Find where the given text appears and provide that cell's center as [X, Y] coordinate. 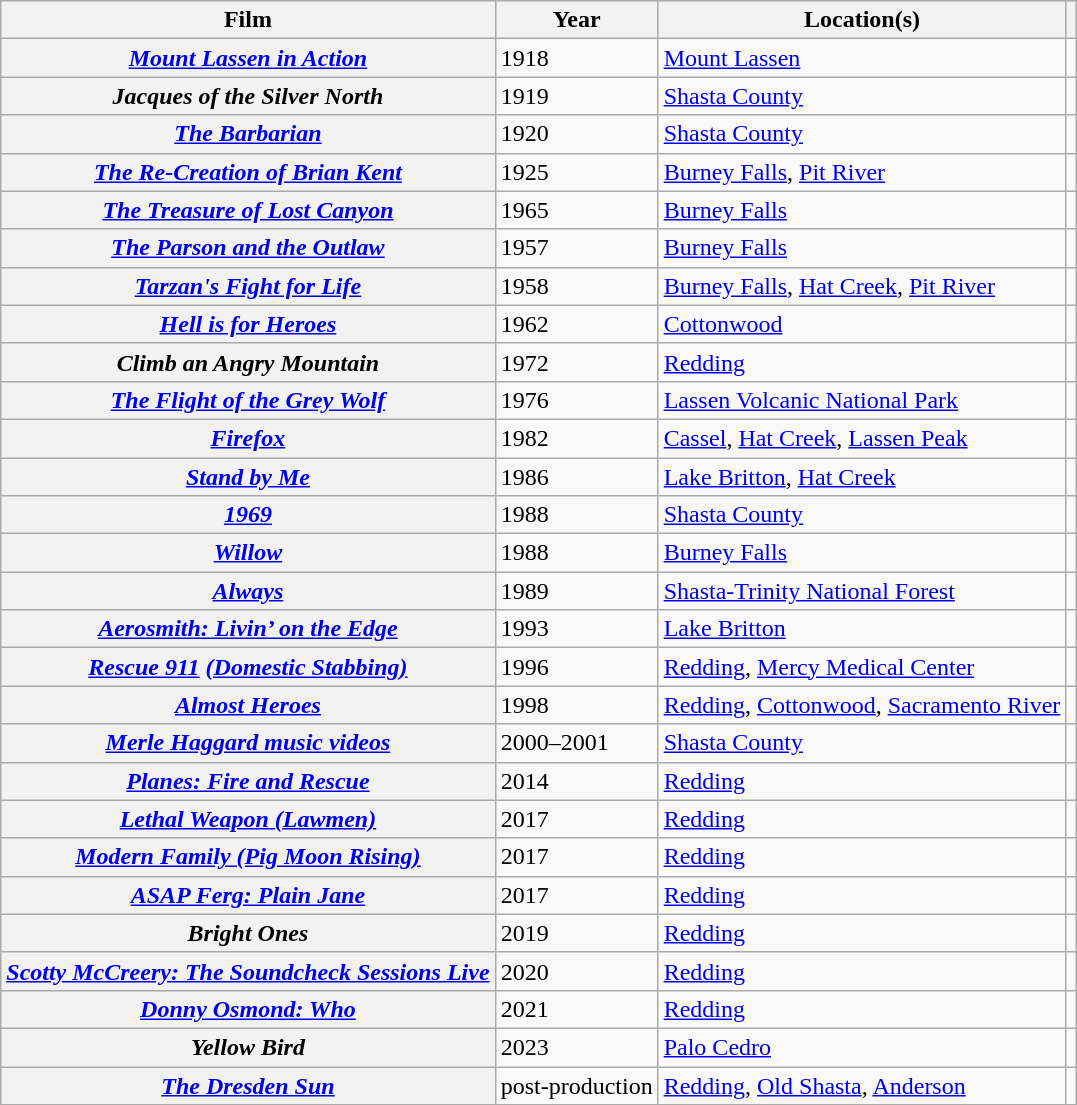
1996 [576, 667]
1925 [576, 172]
2021 [576, 1009]
Firefox [248, 438]
2014 [576, 781]
Bright Ones [248, 933]
Shasta-Trinity National Forest [862, 591]
The Parson and the Outlaw [248, 248]
1969 [248, 515]
1958 [576, 286]
Aerosmith: Livin’ on the Edge [248, 629]
Scotty McCreery: The Soundcheck Sessions Live [248, 971]
The Flight of the Grey Wolf [248, 400]
Year [576, 20]
1976 [576, 400]
Modern Family (Pig Moon Rising) [248, 857]
Burney Falls, Pit River [862, 172]
Willow [248, 553]
2023 [576, 1047]
Tarzan's Fight for Life [248, 286]
2000–2001 [576, 743]
1982 [576, 438]
Lassen Volcanic National Park [862, 400]
Cottonwood [862, 324]
Burney Falls, Hat Creek, Pit River [862, 286]
Mount Lassen in Action [248, 58]
Mount Lassen [862, 58]
1920 [576, 134]
1957 [576, 248]
The Re-Creation of Brian Kent [248, 172]
Hell is for Heroes [248, 324]
2020 [576, 971]
1918 [576, 58]
Redding, Mercy Medical Center [862, 667]
Film [248, 20]
Climb an Angry Mountain [248, 362]
post-production [576, 1085]
1962 [576, 324]
Donny Osmond: Who [248, 1009]
Lake Britton, Hat Creek [862, 477]
2019 [576, 933]
Rescue 911 (Domestic Stabbing) [248, 667]
Almost Heroes [248, 705]
Lethal Weapon (Lawmen) [248, 819]
Planes: Fire and Rescue [248, 781]
Location(s) [862, 20]
1986 [576, 477]
1919 [576, 96]
Redding, Old Shasta, Anderson [862, 1085]
The Dresden Sun [248, 1085]
1998 [576, 705]
Palo Cedro [862, 1047]
1989 [576, 591]
Merle Haggard music videos [248, 743]
ASAP Ferg: Plain Jane [248, 895]
Redding, Cottonwood, Sacramento River [862, 705]
Stand by Me [248, 477]
Cassel, Hat Creek, Lassen Peak [862, 438]
Jacques of the Silver North [248, 96]
1965 [576, 210]
Yellow Bird [248, 1047]
The Barbarian [248, 134]
1972 [576, 362]
Lake Britton [862, 629]
The Treasure of Lost Canyon [248, 210]
1993 [576, 629]
Always [248, 591]
